Detect which cell encompasses the target text, then output its [x, y] center coordinate. 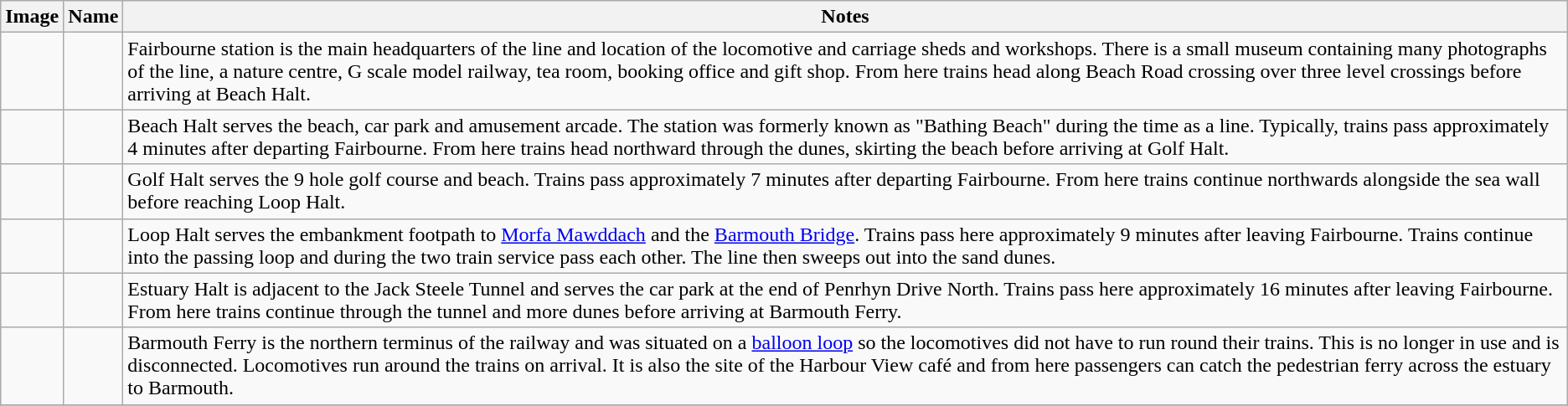
Name [94, 17]
Image [32, 17]
Notes [845, 17]
